Find where the given text appears and provide that cell's center as (x, y) coordinate. 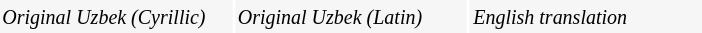
English translation (586, 16)
Original Uzbek (Latin) (351, 16)
